Output the (x, y) coordinate of the center of the cell containing the given text.  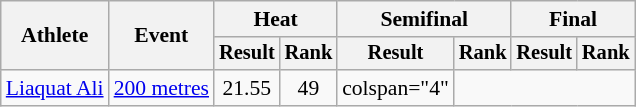
49 (309, 88)
Liaquat Ali (55, 88)
200 metres (162, 88)
Final (572, 19)
Athlete (55, 36)
21.55 (247, 88)
Semifinal (424, 19)
Event (162, 36)
Heat (276, 19)
colspan="4" (396, 88)
